Provide the [X, Y] coordinate of the cell's center where the given text is located.  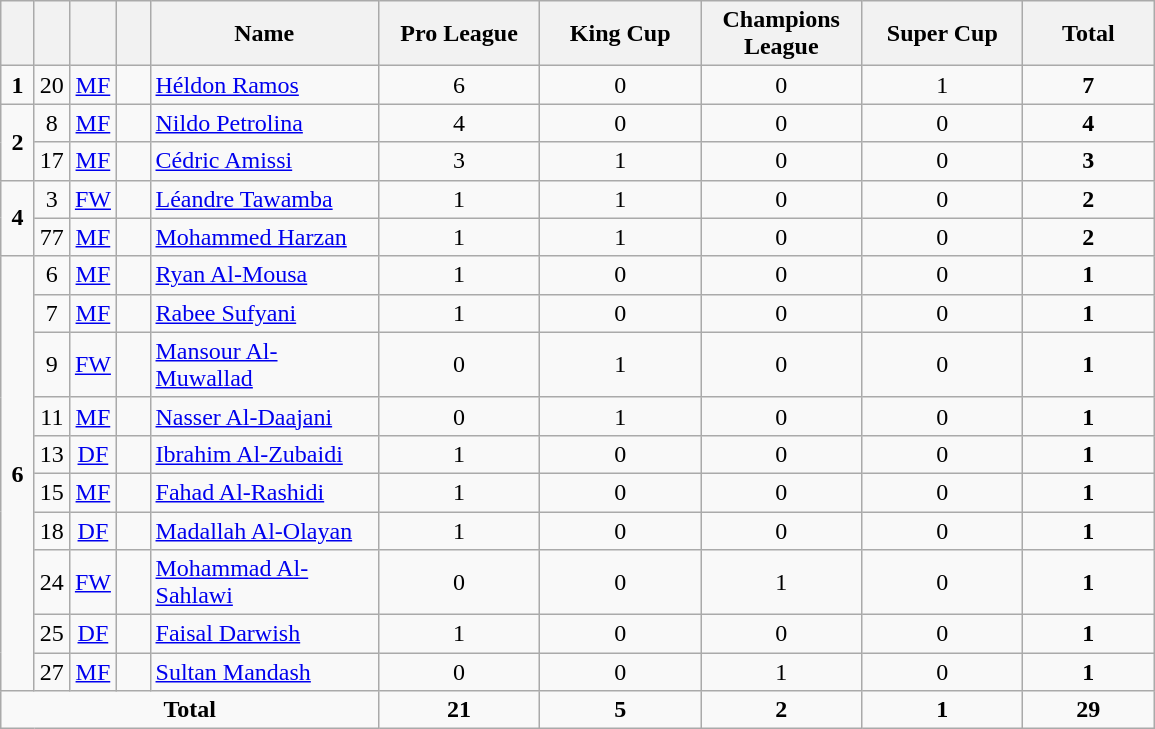
Mohammad Al-Sahlawi [264, 582]
King Cup [620, 34]
20 [52, 85]
15 [52, 492]
Léandre Tawamba [264, 199]
21 [460, 710]
Sultan Mandash [264, 672]
11 [52, 416]
Name [264, 34]
Fahad Al-Rashidi [264, 492]
Faisal Darwish [264, 634]
29 [1088, 710]
5 [620, 710]
Héldon Ramos [264, 85]
9 [52, 364]
77 [52, 237]
Madallah Al-Olayan [264, 531]
24 [52, 582]
Rabee Sufyani [264, 313]
Champions League [782, 34]
Cédric Amissi [264, 161]
27 [52, 672]
Mansour Al-Muwallad [264, 364]
17 [52, 161]
8 [52, 123]
25 [52, 634]
13 [52, 454]
Nildo Petrolina [264, 123]
Ibrahim Al-Zubaidi [264, 454]
Pro League [460, 34]
Mohammed Harzan [264, 237]
Ryan Al-Mousa [264, 275]
Nasser Al-Daajani [264, 416]
Super Cup [942, 34]
18 [52, 531]
